Search for the cell housing the specified text and yield its (X, Y) center coordinate. 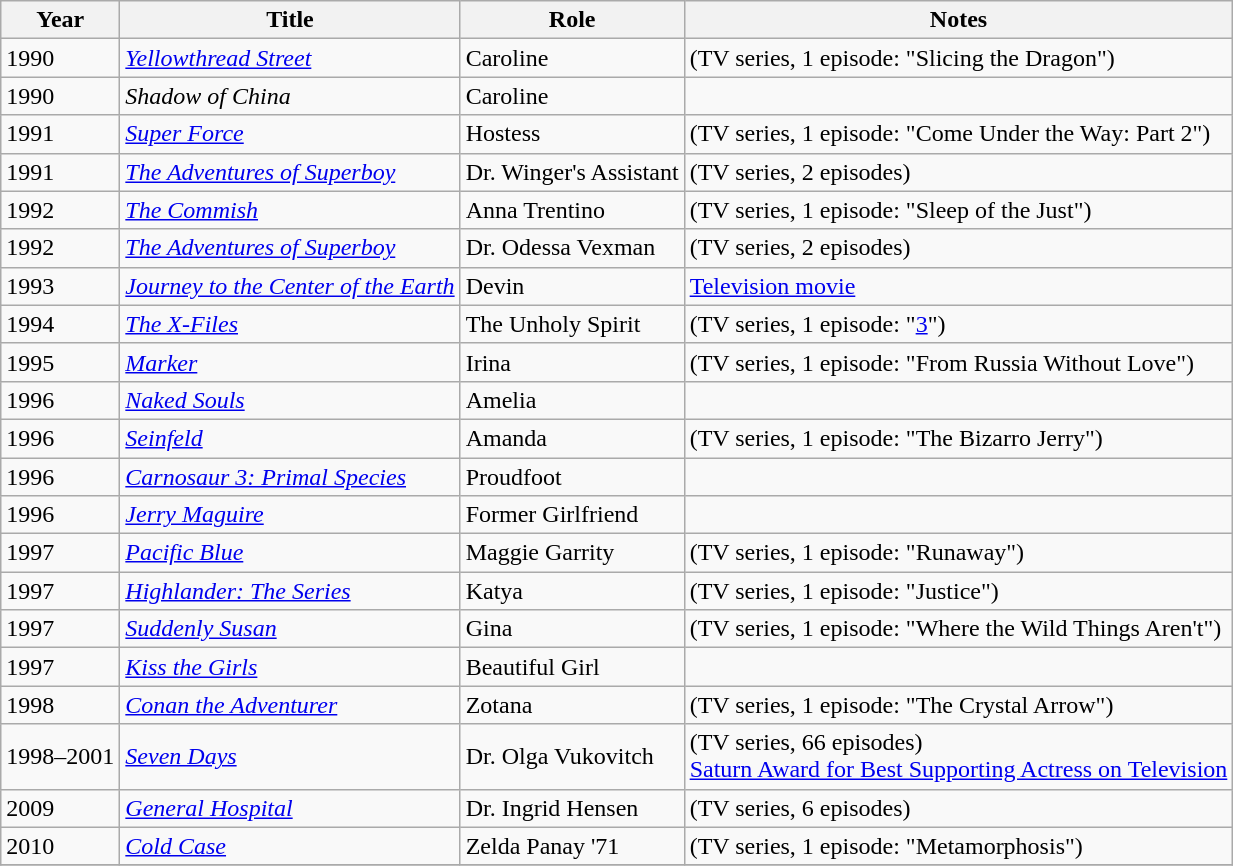
1994 (60, 324)
(TV series, 66 episodes)Saturn Award for Best Supporting Actress on Television (958, 756)
Proudfoot (572, 477)
2009 (60, 808)
Anna Trentino (572, 210)
(TV series, 1 episode: "From Russia Without Love") (958, 362)
Zotana (572, 705)
Gina (572, 629)
The X-Files (290, 324)
Seven Days (290, 756)
(TV series, 1 episode: "Justice") (958, 591)
(TV series, 1 episode: "The Crystal Arrow") (958, 705)
Dr. Odessa Vexman (572, 248)
Former Girlfriend (572, 515)
Title (290, 20)
Beautiful Girl (572, 667)
Dr. Winger's Assistant (572, 172)
2010 (60, 846)
General Hospital (290, 808)
Yellowthread Street (290, 58)
(TV series, 1 episode: "The Bizarro Jerry") (958, 438)
(TV series, 1 episode: "Come Under the Way: Part 2") (958, 134)
Irina (572, 362)
Journey to the Center of the Earth (290, 286)
(TV series, 1 episode: "3") (958, 324)
Katya (572, 591)
1993 (60, 286)
Shadow of China (290, 96)
Role (572, 20)
Cold Case (290, 846)
The Unholy Spirit (572, 324)
Carnosaur 3: Primal Species (290, 477)
1995 (60, 362)
Super Force (290, 134)
The Commish (290, 210)
Highlander: The Series (290, 591)
Dr. Ingrid Hensen (572, 808)
(TV series, 1 episode: "Metamorphosis") (958, 846)
Devin (572, 286)
Naked Souls (290, 400)
Amanda (572, 438)
Maggie Garrity (572, 553)
Marker (290, 362)
(TV series, 6 episodes) (958, 808)
Amelia (572, 400)
Pacific Blue (290, 553)
Notes (958, 20)
(TV series, 1 episode: "Slicing the Dragon") (958, 58)
1998–2001 (60, 756)
Conan the Adventurer (290, 705)
(TV series, 1 episode: "Runaway") (958, 553)
Hostess (572, 134)
Seinfeld (290, 438)
Kiss the Girls (290, 667)
Suddenly Susan (290, 629)
(TV series, 1 episode: "Sleep of the Just") (958, 210)
(TV series, 1 episode: "Where the Wild Things Aren't") (958, 629)
Television movie (958, 286)
Jerry Maguire (290, 515)
Zelda Panay '71 (572, 846)
Year (60, 20)
1998 (60, 705)
Dr. Olga Vukovitch (572, 756)
